Pinpoint the cell where the given text exists, returning its [x, y] midpoint coordinate. 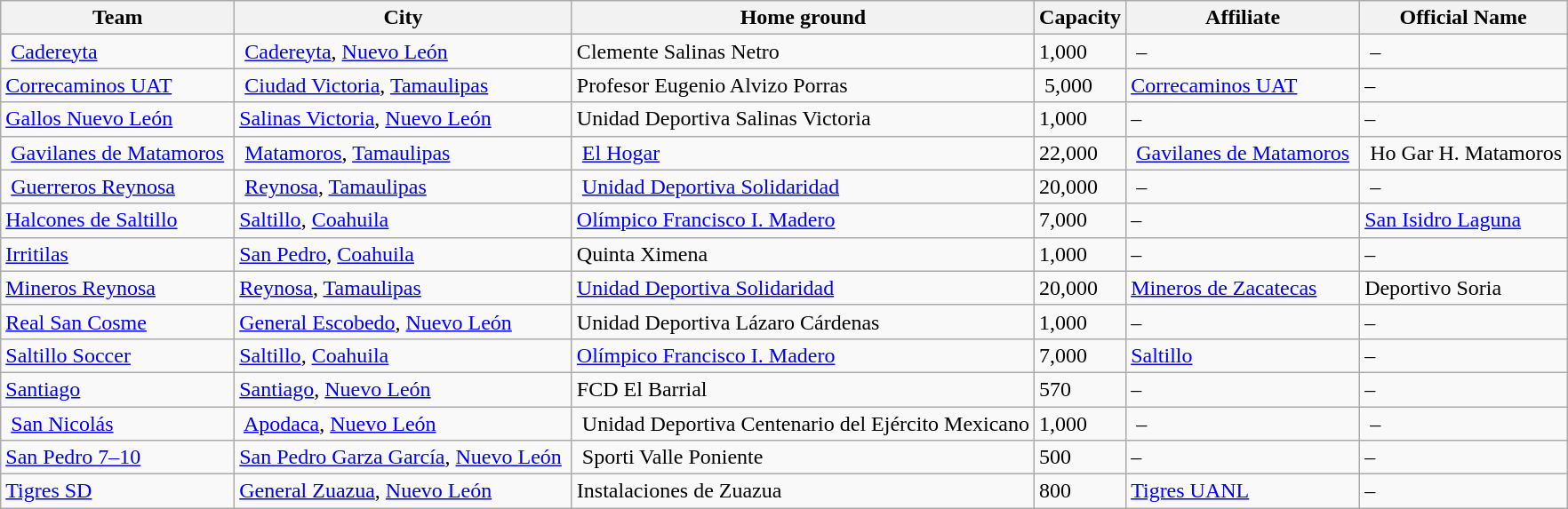
San Pedro, Coahuila [404, 254]
Clemente Salinas Netro [803, 52]
Gallos Nuevo León [117, 119]
Capacity [1081, 18]
El Hogar [803, 153]
Ciudad Victoria, Tamaulipas [404, 85]
Real San Cosme [117, 322]
San Pedro 7–10 [117, 457]
Official Name [1463, 18]
Unidad Deportiva Centenario del Ejército Mexicano [803, 424]
Cadereyta, Nuevo León [404, 52]
Matamoros, Tamaulipas [404, 153]
San Nicolás [117, 424]
Guerreros Reynosa [117, 187]
Saltillo Soccer [117, 355]
5,000 [1081, 85]
Cadereyta [117, 52]
Tigres SD [117, 491]
San Pedro Garza García, Nuevo León [404, 457]
Apodaca, Nuevo León [404, 424]
Saltillo [1243, 355]
800 [1081, 491]
Affiliate [1243, 18]
Team [117, 18]
Home ground [803, 18]
General Zuazua, Nuevo León [404, 491]
Santiago [117, 389]
500 [1081, 457]
Mineros Reynosa [117, 288]
Irritilas [117, 254]
Salinas Victoria, Nuevo León [404, 119]
Tigres UANL [1243, 491]
Mineros de Zacatecas [1243, 288]
Instalaciones de Zuazua [803, 491]
570 [1081, 389]
Profesor Eugenio Alvizo Porras [803, 85]
Sporti Valle Poniente [803, 457]
Santiago, Nuevo León [404, 389]
City [404, 18]
General Escobedo, Nuevo León [404, 322]
Unidad Deportiva Salinas Victoria [803, 119]
FCD El Barrial [803, 389]
San Isidro Laguna [1463, 220]
Ho Gar H. Matamoros [1463, 153]
Unidad Deportiva Lázaro Cárdenas [803, 322]
Quinta Ximena [803, 254]
22,000 [1081, 153]
Deportivo Soria [1463, 288]
Halcones de Saltillo [117, 220]
